Find where the given text appears and provide that cell's center as [x, y] coordinate. 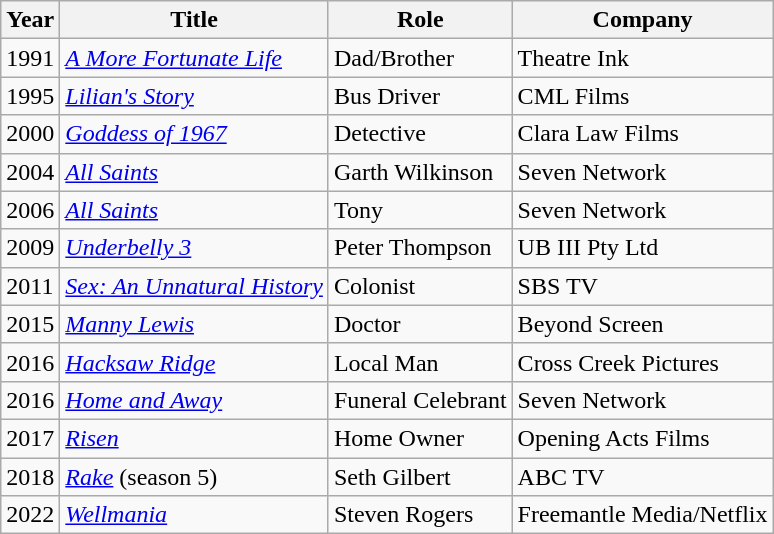
Home and Away [194, 400]
CML Films [642, 96]
Lilian's Story [194, 96]
Manny Lewis [194, 324]
Freemantle Media/Netflix [642, 515]
Detective [420, 134]
Beyond Screen [642, 324]
Peter Thompson [420, 248]
2000 [30, 134]
Year [30, 20]
Theatre Ink [642, 58]
ABC TV [642, 477]
Dad/Brother [420, 58]
Goddess of 1967 [194, 134]
Cross Creek Pictures [642, 362]
Garth Wilkinson [420, 172]
Wellmania [194, 515]
Funeral Celebrant [420, 400]
Underbelly 3 [194, 248]
Clara Law Films [642, 134]
Tony [420, 210]
Sex: An Unnatural History [194, 286]
Colonist [420, 286]
Opening Acts Films [642, 438]
Hacksaw Ridge [194, 362]
Seth Gilbert [420, 477]
2017 [30, 438]
Rake (season 5) [194, 477]
Bus Driver [420, 96]
Risen [194, 438]
Local Man [420, 362]
2022 [30, 515]
2015 [30, 324]
Title [194, 20]
SBS TV [642, 286]
UB III Pty Ltd [642, 248]
2018 [30, 477]
Home Owner [420, 438]
1995 [30, 96]
A More Fortunate Life [194, 58]
2009 [30, 248]
Role [420, 20]
2011 [30, 286]
2006 [30, 210]
2004 [30, 172]
1991 [30, 58]
Doctor [420, 324]
Steven Rogers [420, 515]
Company [642, 20]
